Search for the cell housing the specified text and yield its [X, Y] center coordinate. 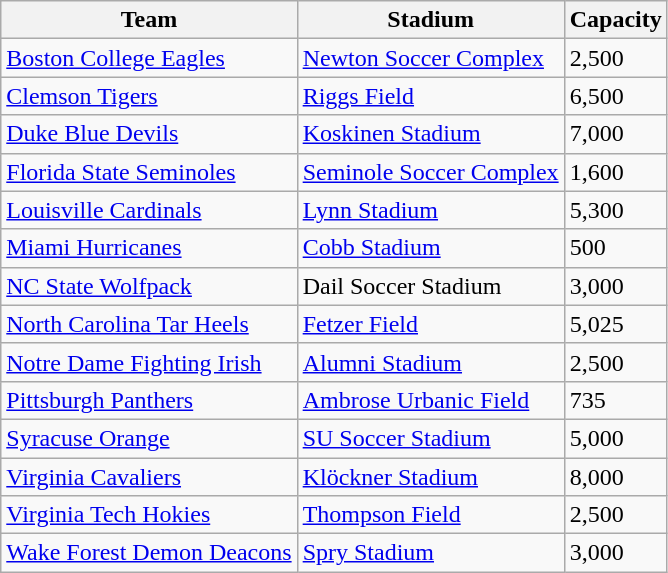
Koskinen Stadium [430, 134]
NC State Wolfpack [149, 286]
Wake Forest Demon Deacons [149, 553]
5,000 [616, 438]
Thompson Field [430, 515]
Boston College Eagles [149, 58]
Riggs Field [430, 96]
Ambrose Urbanic Field [430, 400]
Newton Soccer Complex [430, 58]
SU Soccer Stadium [430, 438]
7,000 [616, 134]
Clemson Tigers [149, 96]
Klöckner Stadium [430, 477]
Lynn Stadium [430, 210]
5,025 [616, 324]
Stadium [430, 20]
Capacity [616, 20]
6,500 [616, 96]
Miami Hurricanes [149, 248]
5,300 [616, 210]
Seminole Soccer Complex [430, 172]
Duke Blue Devils [149, 134]
Florida State Seminoles [149, 172]
Spry Stadium [430, 553]
Louisville Cardinals [149, 210]
Cobb Stadium [430, 248]
1,600 [616, 172]
Fetzer Field [430, 324]
735 [616, 400]
Dail Soccer Stadium [430, 286]
Syracuse Orange [149, 438]
Virginia Cavaliers [149, 477]
Notre Dame Fighting Irish [149, 362]
Pittsburgh Panthers [149, 400]
Team [149, 20]
Virginia Tech Hokies [149, 515]
500 [616, 248]
Alumni Stadium [430, 362]
8,000 [616, 477]
North Carolina Tar Heels [149, 324]
